Capture the cell that displays the provided text and extract its (X, Y) central coordinate. 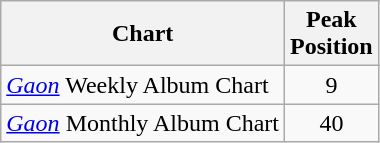
Gaon Monthly Album Chart (143, 123)
Chart (143, 34)
40 (332, 123)
Gaon Weekly Album Chart (143, 85)
9 (332, 85)
PeakPosition (332, 34)
